Determine the (X, Y) coordinate at the center of the cell enclosing the given text.  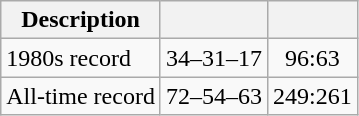
All-time record (81, 96)
Description (81, 20)
34–31–17 (214, 58)
72–54–63 (214, 96)
96:63 (312, 58)
249:261 (312, 96)
1980s record (81, 58)
